Find where the given text appears and provide that cell's center as (X, Y) coordinate. 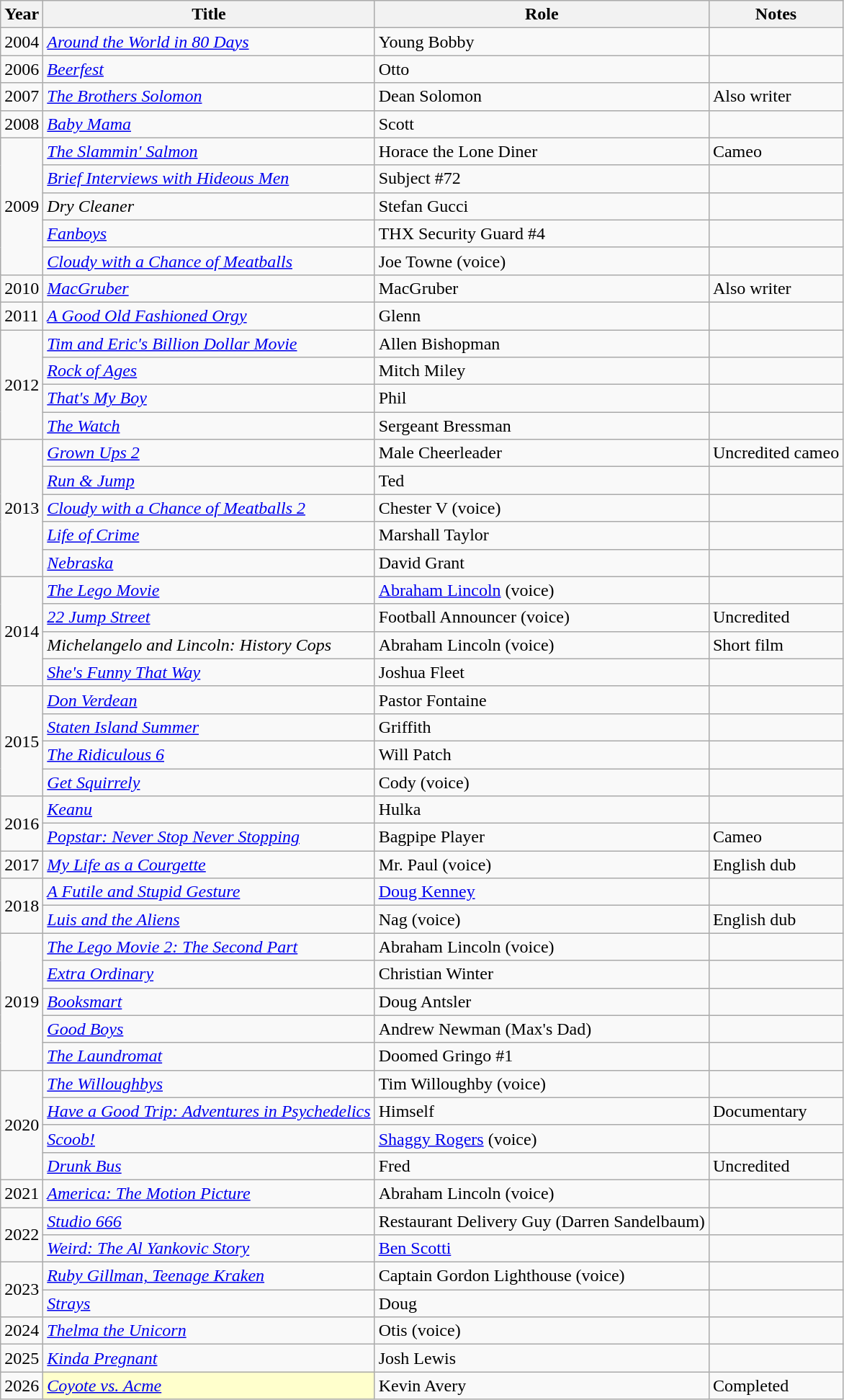
America: The Motion Picture (209, 1193)
Sergeant Bressman (542, 426)
Completed (776, 1386)
Tim and Eric's Billion Dollar Movie (209, 344)
Horace the Lone Diner (542, 151)
2020 (22, 1125)
Kevin Avery (542, 1386)
Hulka (542, 810)
Brief Interviews with Hideous Men (209, 179)
Andrew Newman (Max's Dad) (542, 1029)
2010 (22, 288)
Male Cheerleader (542, 453)
Don Verdean (209, 700)
2004 (22, 42)
Nebraska (209, 563)
2019 (22, 1002)
Doug (542, 1303)
2006 (22, 69)
The Lego Movie (209, 590)
Year (22, 14)
Young Bobby (542, 42)
Josh Lewis (542, 1358)
Ted (542, 481)
Life of Crime (209, 535)
David Grant (542, 563)
Around the World in 80 Days (209, 42)
2025 (22, 1358)
Tim Willoughby (voice) (542, 1084)
2013 (22, 508)
Joshua Fleet (542, 672)
Dean Solomon (542, 97)
Captain Gordon Lighthouse (voice) (542, 1276)
Uncredited cameo (776, 453)
Scott (542, 124)
Pastor Fontaine (542, 700)
The Ridiculous 6 (209, 754)
2008 (22, 124)
Keanu (209, 810)
Fanboys (209, 233)
Cloudy with a Chance of Meatballs 2 (209, 508)
Michelangelo and Lincoln: History Cops (209, 645)
2024 (22, 1331)
Have a Good Trip: Adventures in Psychedelics (209, 1111)
The Lego Movie 2: The Second Part (209, 947)
Coyote vs. Acme (209, 1386)
Baby Mama (209, 124)
Scoob! (209, 1138)
Himself (542, 1111)
A Futile and Stupid Gesture (209, 892)
Beerfest (209, 69)
The Brothers Solomon (209, 97)
Thelma the Unicorn (209, 1331)
Extra Ordinary (209, 974)
Stefan Gucci (542, 206)
Staten Island Summer (209, 727)
Good Boys (209, 1029)
She's Funny That Way (209, 672)
Phil (542, 398)
The Slammin' Salmon (209, 151)
Football Announcer (voice) (542, 617)
Kinda Pregnant (209, 1358)
2017 (22, 865)
That's My Boy (209, 398)
Weird: The Al Yankovic Story (209, 1249)
Title (209, 14)
Booksmart (209, 1002)
Shaggy Rogers (voice) (542, 1138)
My Life as a Courgette (209, 865)
THX Security Guard #4 (542, 233)
Griffith (542, 727)
The Willoughbys (209, 1084)
Luis and the Aliens (209, 919)
2022 (22, 1235)
Ben Scotti (542, 1249)
The Laundromat (209, 1056)
2011 (22, 316)
2014 (22, 631)
2009 (22, 206)
2026 (22, 1386)
Grown Ups 2 (209, 453)
Joe Towne (voice) (542, 261)
Glenn (542, 316)
Marshall Taylor (542, 535)
Nag (voice) (542, 919)
Documentary (776, 1111)
Subject #72 (542, 179)
Cloudy with a Chance of Meatballs (209, 261)
Ruby Gillman, Teenage Kraken (209, 1276)
2012 (22, 385)
2018 (22, 906)
22 Jump Street (209, 617)
Fred (542, 1166)
Will Patch (542, 754)
2007 (22, 97)
Bagpipe Player (542, 837)
Restaurant Delivery Guy (Darren Sandelbaum) (542, 1221)
Short film (776, 645)
A Good Old Fashioned Orgy (209, 316)
Notes (776, 14)
Get Squirrely (209, 782)
Role (542, 14)
Doug Antsler (542, 1002)
Cody (voice) (542, 782)
The Watch (209, 426)
Doug Kenney (542, 892)
Run & Jump (209, 481)
Allen Bishopman (542, 344)
Chester V (voice) (542, 508)
2016 (22, 824)
2023 (22, 1290)
Doomed Gringo #1 (542, 1056)
Otis (voice) (542, 1331)
Drunk Bus (209, 1166)
Otto (542, 69)
Studio 666 (209, 1221)
Dry Cleaner (209, 206)
Mitch Miley (542, 371)
Mr. Paul (voice) (542, 865)
Strays (209, 1303)
2015 (22, 741)
2021 (22, 1193)
Popstar: Never Stop Never Stopping (209, 837)
Rock of Ages (209, 371)
Christian Winter (542, 974)
